Detect which cell encompasses the target text, then output its [X, Y] center coordinate. 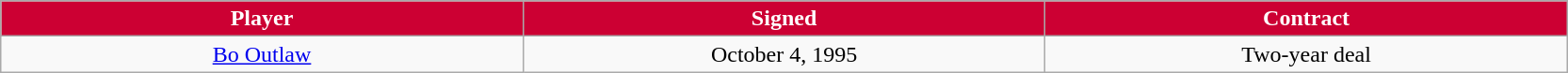
Signed [784, 19]
Contract [1307, 19]
Two-year deal [1307, 54]
Bo Outlaw [262, 54]
Player [262, 19]
October 4, 1995 [784, 54]
